Capture the cell that displays the provided text and extract its (x, y) central coordinate. 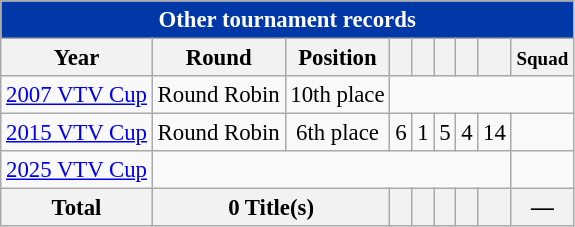
Other tournament records (288, 20)
14 (494, 133)
5 (445, 133)
2025 VTV Cup (77, 170)
6 (401, 133)
4 (467, 133)
10th place (338, 95)
Round (218, 58)
2007 VTV Cup (77, 95)
6th place (338, 133)
Position (338, 58)
Total (77, 208)
1 (423, 133)
2015 VTV Cup (77, 133)
Squad (542, 58)
Year (77, 58)
— (542, 208)
0 Title(s) (271, 208)
